Capture the cell that displays the provided text and extract its [X, Y] central coordinate. 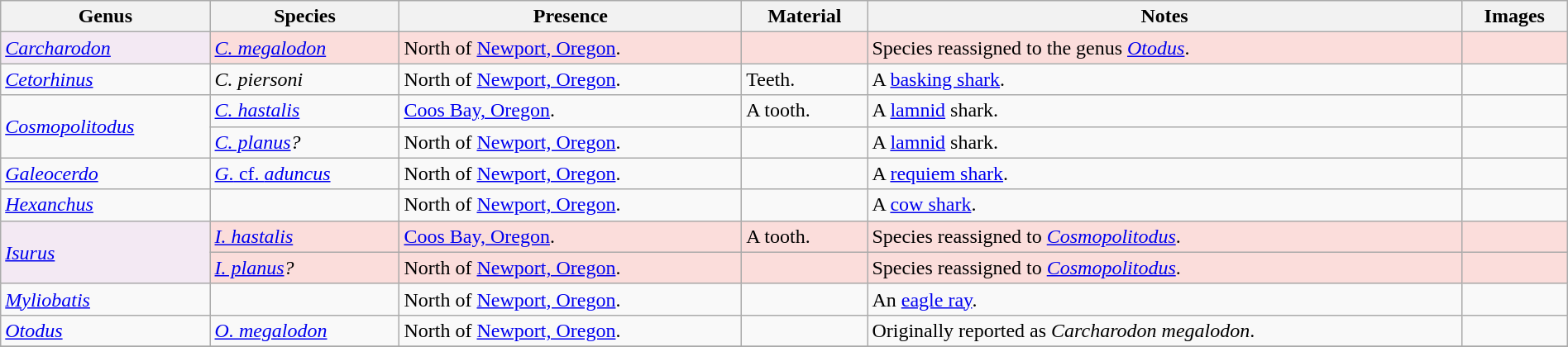
A basking shark. [1164, 79]
C. piersoni [304, 79]
I. planus? [304, 268]
Genus [106, 17]
Presence [571, 17]
Images [1514, 17]
An eagle ray. [1164, 299]
Galeocerdo [106, 173]
A cow shark. [1164, 205]
A requiem shark. [1164, 173]
Myliobatis [106, 299]
Cosmopolitodus [106, 126]
Hexanchus [106, 205]
Cetorhinus [106, 79]
G. cf. aduncus [304, 173]
Material [805, 17]
Otodus [106, 330]
Notes [1164, 17]
Originally reported as Carcharodon megalodon. [1164, 330]
Species reassigned to the genus Otodus. [1164, 48]
Isurus [106, 252]
C. hastalis [304, 111]
Carcharodon [106, 48]
C. planus? [304, 142]
Teeth. [805, 79]
C. megalodon [304, 48]
O. megalodon [304, 330]
Species [304, 17]
I. hastalis [304, 236]
